Return the (X, Y) coordinate for the center point of the cell that contains the specified text.  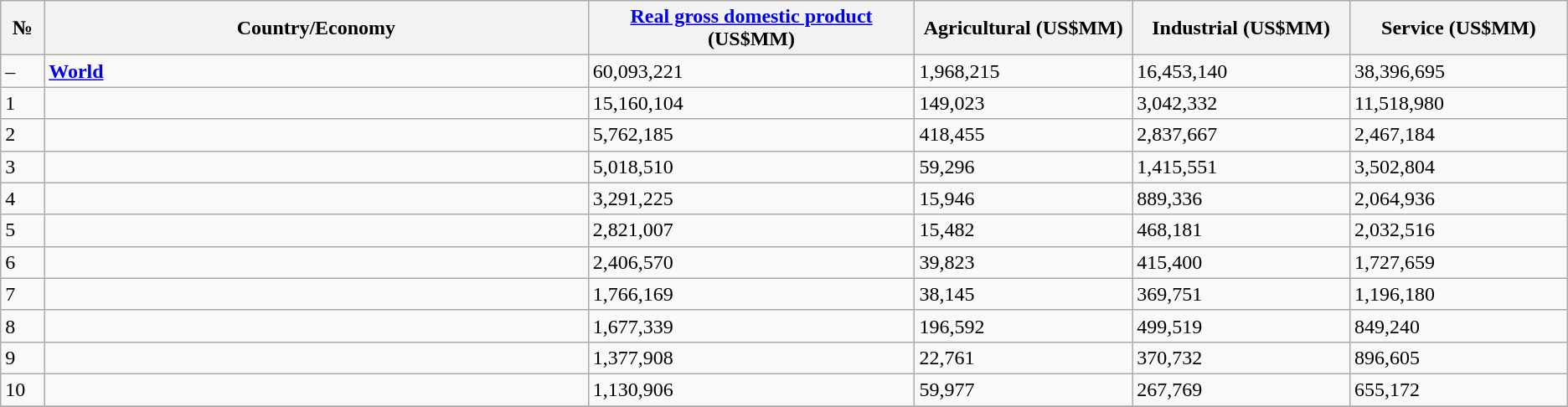
1,377,908 (751, 358)
2,821,007 (751, 230)
7 (23, 294)
3 (23, 167)
38,145 (1024, 294)
Industrial (US$MM) (1241, 28)
415,400 (1241, 262)
World (317, 71)
1,196,180 (1458, 294)
655,172 (1458, 389)
2,064,936 (1458, 198)
1,415,551 (1241, 167)
11,518,980 (1458, 103)
370,732 (1241, 358)
499,519 (1241, 326)
3,291,225 (751, 198)
4 (23, 198)
Country/Economy (317, 28)
Agricultural (US$MM) (1024, 28)
Service (US$MM) (1458, 28)
59,977 (1024, 389)
2 (23, 135)
1,968,215 (1024, 71)
2,837,667 (1241, 135)
6 (23, 262)
15,160,104 (751, 103)
196,592 (1024, 326)
3,042,332 (1241, 103)
2,406,570 (751, 262)
№ (23, 28)
369,751 (1241, 294)
5,018,510 (751, 167)
468,181 (1241, 230)
38,396,695 (1458, 71)
60,093,221 (751, 71)
59,296 (1024, 167)
10 (23, 389)
149,023 (1024, 103)
22,761 (1024, 358)
1,727,659 (1458, 262)
9 (23, 358)
8 (23, 326)
267,769 (1241, 389)
1,130,906 (751, 389)
15,946 (1024, 198)
849,240 (1458, 326)
2,032,516 (1458, 230)
39,823 (1024, 262)
5,762,185 (751, 135)
418,455 (1024, 135)
1,766,169 (751, 294)
3,502,804 (1458, 167)
2,467,184 (1458, 135)
5 (23, 230)
Real gross domestic product (US$MM) (751, 28)
1 (23, 103)
1,677,339 (751, 326)
889,336 (1241, 198)
– (23, 71)
15,482 (1024, 230)
16,453,140 (1241, 71)
896,605 (1458, 358)
